Identify which cell holds the provided text, then report its (X, Y) central coordinate. 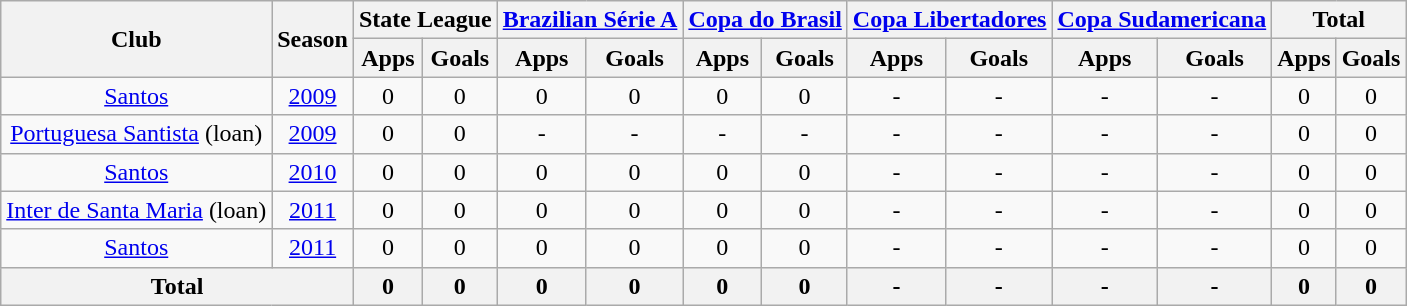
Copa do Brasil (765, 20)
Club (136, 39)
Inter de Santa Maria (loan) (136, 210)
2010 (313, 172)
State League (425, 20)
Brazilian Série A (590, 20)
Copa Libertadores (950, 20)
Season (313, 39)
Portuguesa Santista (loan) (136, 134)
Copa Sudamericana (1162, 20)
